Locate the cell with the specified text and output its (x, y) center coordinate. 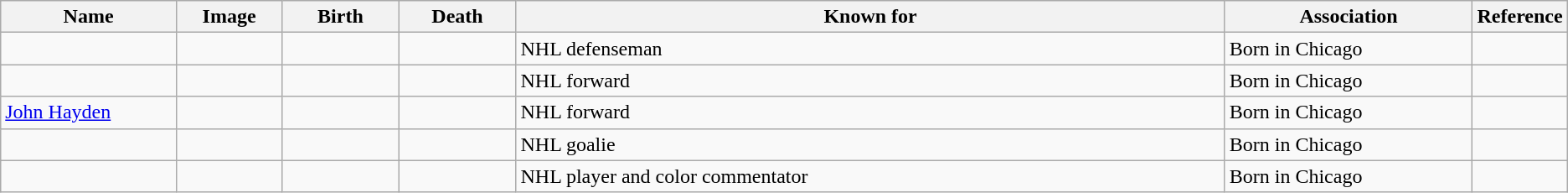
NHL player and color commentator (870, 176)
NHL goalie (870, 144)
Death (457, 17)
Birth (340, 17)
Association (1349, 17)
Name (89, 17)
John Hayden (89, 112)
NHL defenseman (870, 49)
Image (229, 17)
Reference (1519, 17)
Known for (870, 17)
